Capture the cell that displays the provided text and extract its [x, y] central coordinate. 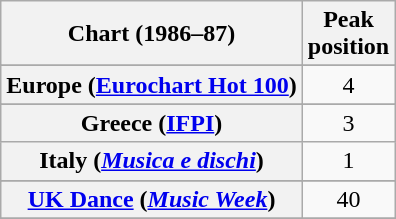
Peakposition [348, 34]
Europe (Eurochart Hot 100) [152, 85]
UK Dance (Music Week) [152, 199]
Greece (IFPI) [152, 123]
1 [348, 161]
Italy (Musica e dischi) [152, 161]
4 [348, 85]
Chart (1986–87) [152, 34]
40 [348, 199]
3 [348, 123]
